Return the [X, Y] coordinate for the center point of the cell that contains the specified text.  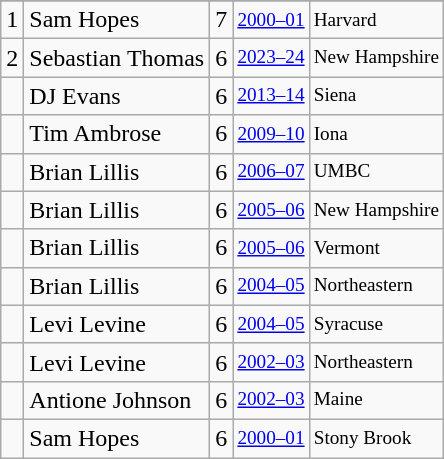
2009–10 [271, 134]
Iona [376, 134]
Tim Ambrose [117, 134]
Maine [376, 400]
Vermont [376, 248]
2013–14 [271, 96]
2 [12, 58]
Sebastian Thomas [117, 58]
Siena [376, 96]
UMBC [376, 172]
2023–24 [271, 58]
Harvard [376, 20]
Syracuse [376, 324]
Antione Johnson [117, 400]
DJ Evans [117, 96]
7 [222, 20]
2006–07 [271, 172]
1 [12, 20]
Stony Brook [376, 438]
